Return (X, Y) of the center of cell containing provided text 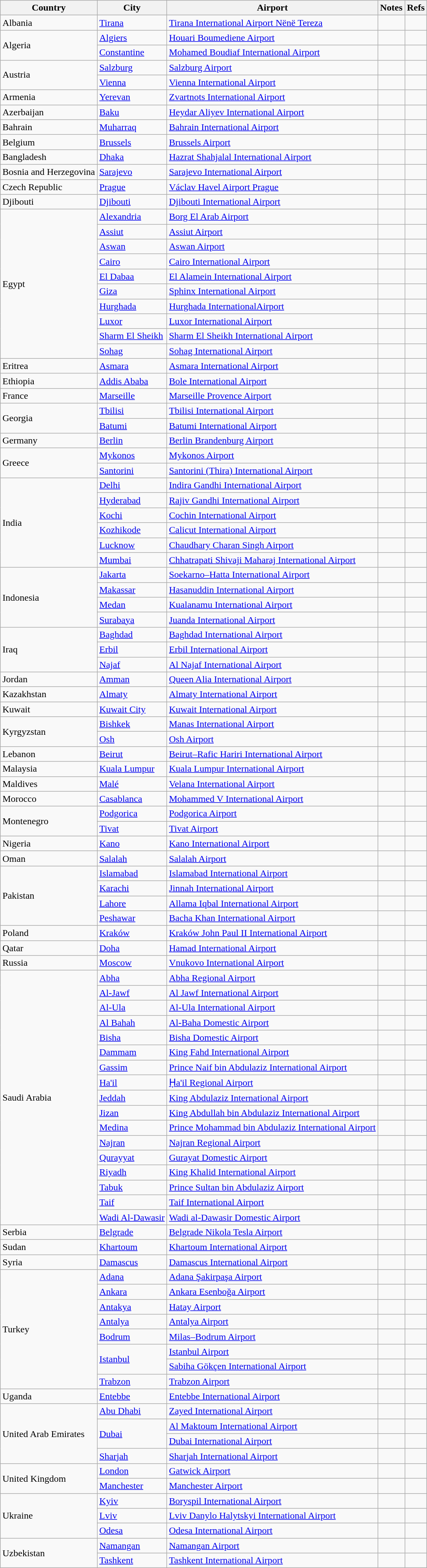
Indonesia (49, 597)
Borg El Arab Airport (272, 217)
Maldives (49, 784)
Bacha Khan International Airport (272, 918)
Chaudhary Charan Singh Airport (272, 545)
London (132, 1471)
Salzburg (132, 67)
Poland (49, 933)
Al-Jawf (132, 993)
Baghdad (132, 634)
Antalya (132, 1322)
Algeria (49, 45)
Salalah Airport (272, 858)
Salzburg Airport (272, 67)
Heydar Aliyev International Airport (272, 112)
Prague (132, 187)
Belgium (49, 142)
Mohamed Boudiaf International Airport (272, 53)
Algiers (132, 38)
Al-Ula (132, 1008)
Gatwick Airport (272, 1471)
Czech Republic (49, 187)
Islamabad (132, 873)
Mykonos (132, 456)
Belgrade Nikola Tesla Airport (272, 1232)
Tashkent (132, 1561)
Karachi (132, 888)
Islamabad International Airport (272, 873)
Khartoum International Airport (272, 1247)
Boryspil International Airport (272, 1501)
Oman (49, 858)
Giza (132, 291)
Zayed International Airport (272, 1411)
Podgorica Airport (272, 814)
Sarajevo International Airport (272, 172)
Constantine (132, 53)
Tbilisi International Airport (272, 411)
Kraków John Paul II International Airport (272, 933)
Brussels Airport (272, 142)
King Abdullah bin Abdulaziz International Airport (272, 1113)
Salalah (132, 858)
Sharm El Sheikh International Airport (272, 336)
Luxor International Airport (272, 321)
Osh Airport (272, 739)
Bahrain (49, 127)
Osh (132, 739)
Kano (132, 843)
Mumbai (132, 560)
Kualanamu International Airport (272, 605)
Riyadh (132, 1172)
Velana International Airport (272, 784)
Prince Sultan bin Abdulaziz Airport (272, 1187)
Sohag International Airport (272, 351)
Malaysia (49, 769)
Al Bahah (132, 1023)
El Alamein International Airport (272, 276)
Dubai (132, 1434)
Indira Gandhi International Airport (272, 485)
Khartoum (132, 1247)
Antakya (132, 1307)
King Fahd International Airport (272, 1052)
Surabaya (132, 620)
Odesa International Airport (272, 1531)
Tivat (132, 829)
Al-Baha Domestic Airport (272, 1023)
United Arab Emirates (49, 1434)
Tivat Airport (272, 829)
Peshawar (132, 918)
Medan (132, 605)
Bahrain International Airport (272, 127)
Vnukovo International Airport (272, 963)
Aswan Airport (272, 247)
Jakarta (132, 575)
Václav Havel Airport Prague (272, 187)
Damascus (132, 1262)
Nigeria (49, 843)
Wadi al-Dawasir Domestic Airport (272, 1217)
Asmara International Airport (272, 366)
Hasanuddin International Airport (272, 590)
Serbia (49, 1232)
Batumi International Airport (272, 425)
Marseille (132, 396)
Kano International Airport (272, 843)
Ha'il (132, 1083)
Al Maktoum International Airport (272, 1426)
Beirut–Rafic Hariri International Airport (272, 754)
Chhatrapati Shivaji Maharaj International Airport (272, 560)
Uzbekistan (49, 1553)
Hamad International Airport (272, 948)
Egypt (49, 284)
Istanbul (132, 1359)
Marseille Provence Airport (272, 396)
Malé (132, 784)
Turkey (49, 1329)
Hurghada (132, 306)
Addis Ababa (132, 381)
Tbilisi (132, 411)
Greece (49, 463)
Odesa (132, 1531)
United Kingdom (49, 1478)
Luxor (132, 321)
Bodrum (132, 1337)
Al Jawf International Airport (272, 993)
Jordan (49, 680)
Manchester Airport (272, 1486)
Eritrea (49, 366)
Namangan Airport (272, 1546)
Manchester (132, 1486)
Kozhikode (132, 530)
Baku (132, 112)
Namangan (132, 1546)
Tirana (132, 23)
Zvartnots International Airport (272, 97)
Najran Regional Airport (272, 1143)
Country (49, 8)
Vienna (132, 82)
Austria (49, 75)
Erbil (132, 649)
Mohammed V International Airport (272, 799)
Gurayat Domestic Airport (272, 1157)
Houari Boumediene Airport (272, 38)
Russia (49, 963)
Sharjah International Airport (272, 1456)
Dammam (132, 1052)
Yerevan (132, 97)
City (132, 8)
Istanbul Airport (272, 1352)
Kuwait (49, 709)
Assiut Airport (272, 232)
Ankara Esenboğa Airport (272, 1292)
Trabzon (132, 1381)
Notes (391, 8)
Medina (132, 1128)
Airport (272, 8)
Tashkent International Airport (272, 1561)
Rajiv Gandhi International Airport (272, 500)
Wadi Al-Dawasir (132, 1217)
Almaty (132, 694)
Jinnah International Airport (272, 888)
Kyiv (132, 1501)
Asmara (132, 366)
Jeddah (132, 1098)
Entebbe International Airport (272, 1396)
Lahore (132, 903)
Bosnia and Herzegovina (49, 172)
Alexandria (132, 217)
Kraków (132, 933)
Prince Naif bin Abdulaziz International Airport (272, 1067)
Lebanon (49, 754)
Iraq (49, 649)
Al Najaf International Airport (272, 665)
Kochi (132, 515)
Cairo (132, 262)
Delhi (132, 485)
Morocco (49, 799)
Najaf (132, 665)
Berlin (132, 441)
Vienna International Airport (272, 82)
Bisha (132, 1037)
India (49, 523)
Bangladesh (49, 157)
Berlin Brandenburg Airport (272, 441)
Mykonos Airport (272, 456)
Montenegro (49, 821)
Antalya Airport (272, 1322)
Kuwait International Airport (272, 709)
Gassim (132, 1067)
Taif (132, 1202)
Cairo International Airport (272, 262)
Kazakhstan (49, 694)
Entebbe (132, 1396)
Milas–Bodrum Airport (272, 1337)
Hurghada InternationalAirport (272, 306)
Armenia (49, 97)
Tirana International Airport Nënë Tereza (272, 23)
Belgrade (132, 1232)
Queen Alia International Airport (272, 680)
Azerbaijan (49, 112)
Kuala Lumpur International Airport (272, 769)
Ukraine (49, 1515)
Beirut (132, 754)
Sharm El Sheikh (132, 336)
France (49, 396)
Lucknow (132, 545)
Jizan (132, 1113)
Lviv (132, 1516)
Almaty International Airport (272, 694)
Makassar (132, 590)
Prince Mohammad bin Abdulaziz International Airport (272, 1128)
Manas International Airport (272, 724)
Hyderabad (132, 500)
Muharraq (132, 127)
Moscow (132, 963)
Podgorica (132, 814)
Bisha Domestic Airport (272, 1037)
Qurayyat (132, 1157)
Abha Regional Airport (272, 978)
Kuala Lumpur (132, 769)
Lviv Danylo Halytskyi International Airport (272, 1516)
Germany (49, 441)
Santorini (132, 471)
Saudi Arabia (49, 1098)
Soekarno–Hatta International Airport (272, 575)
Abu Dhabi (132, 1411)
Hazrat Shahjalal International Airport (272, 157)
Aswan (132, 247)
Sphinx International Airport (272, 291)
Tabuk (132, 1187)
Al-Ula International Airport (272, 1008)
Batumi (132, 425)
Dubai International Airport (272, 1441)
Adana (132, 1277)
El Dabaa (132, 276)
Baghdad International Airport (272, 634)
Erbil International Airport (272, 649)
Uganda (49, 1396)
Ḥa'il Regional Airport (272, 1083)
Kyrgyzstan (49, 732)
Allama Iqbal International Airport (272, 903)
Amman (132, 680)
Djibouti International Airport (272, 202)
Ethiopia (49, 381)
Abha (132, 978)
Ankara (132, 1292)
Santorini (Thira) International Airport (272, 471)
Sabiha Gökçen International Airport (272, 1366)
King Khalid International Airport (272, 1172)
Albania (49, 23)
Kuwait City (132, 709)
Najran (132, 1143)
Dhaka (132, 157)
Adana Şakirpaşa Airport (272, 1277)
Casablanca (132, 799)
Syria (49, 1262)
Assiut (132, 232)
Doha (132, 948)
Trabzon Airport (272, 1381)
Georgia (49, 418)
Refs (416, 8)
King Abdulaziz International Airport (272, 1098)
Damascus International Airport (272, 1262)
Cochin International Airport (272, 515)
Calicut International Airport (272, 530)
Pakistan (49, 896)
Qatar (49, 948)
Bishkek (132, 724)
Juanda International Airport (272, 620)
Sharjah (132, 1456)
Taif International Airport (272, 1202)
Bole International Airport (272, 381)
Brussels (132, 142)
Sarajevo (132, 172)
Hatay Airport (272, 1307)
Sudan (49, 1247)
Sohag (132, 351)
